Identify which cell holds the provided text, then report its [x, y] central coordinate. 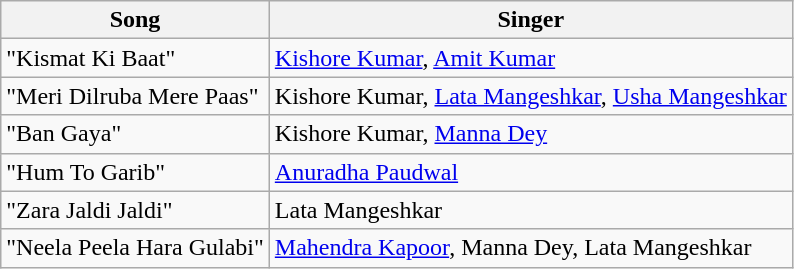
"Zara Jaldi Jaldi" [136, 210]
"Neela Peela Hara Gulabi" [136, 248]
Singer [530, 20]
Lata Mangeshkar [530, 210]
"Hum To Garib" [136, 172]
Anuradha Paudwal [530, 172]
Kishore Kumar, Manna Dey [530, 134]
Kishore Kumar, Lata Mangeshkar, Usha Mangeshkar [530, 96]
"Meri Dilruba Mere Paas" [136, 96]
Mahendra Kapoor, Manna Dey, Lata Mangeshkar [530, 248]
"Ban Gaya" [136, 134]
"Kismat Ki Baat" [136, 58]
Song [136, 20]
Kishore Kumar, Amit Kumar [530, 58]
